Search for the cell housing the specified text and yield its (X, Y) center coordinate. 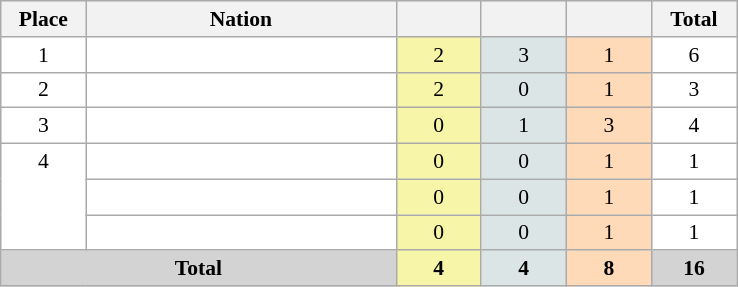
6 (694, 55)
Place (44, 19)
16 (694, 269)
8 (608, 269)
Nation (241, 19)
